Output the (x, y) coordinate of the center of the cell containing the given text.  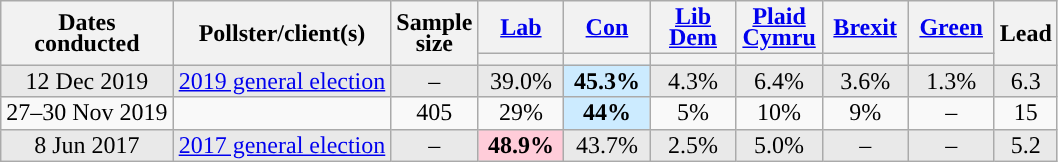
10% (779, 113)
43.7% (607, 145)
2017 general election (282, 145)
12 Dec 2019 (87, 81)
5.2 (1026, 145)
Pollster/client(s) (282, 33)
2019 general election (282, 81)
48.9% (521, 145)
Con (607, 28)
45.3% (607, 81)
4.3% (693, 81)
3.6% (865, 81)
Green (951, 28)
6.4% (779, 81)
6.3 (1026, 81)
1.3% (951, 81)
Brexit (865, 28)
Datesconducted (87, 33)
27–30 Nov 2019 (87, 113)
2.5% (693, 145)
15 (1026, 113)
Lib Dem (693, 28)
8 Jun 2017 (87, 145)
5% (693, 113)
39.0% (521, 81)
Plaid Cymru (779, 28)
5.0% (779, 145)
29% (521, 113)
Lead (1026, 33)
405 (434, 113)
Samplesize (434, 33)
Lab (521, 28)
9% (865, 113)
44% (607, 113)
